Determine the [X, Y] coordinate at the center of the cell enclosing the given text.  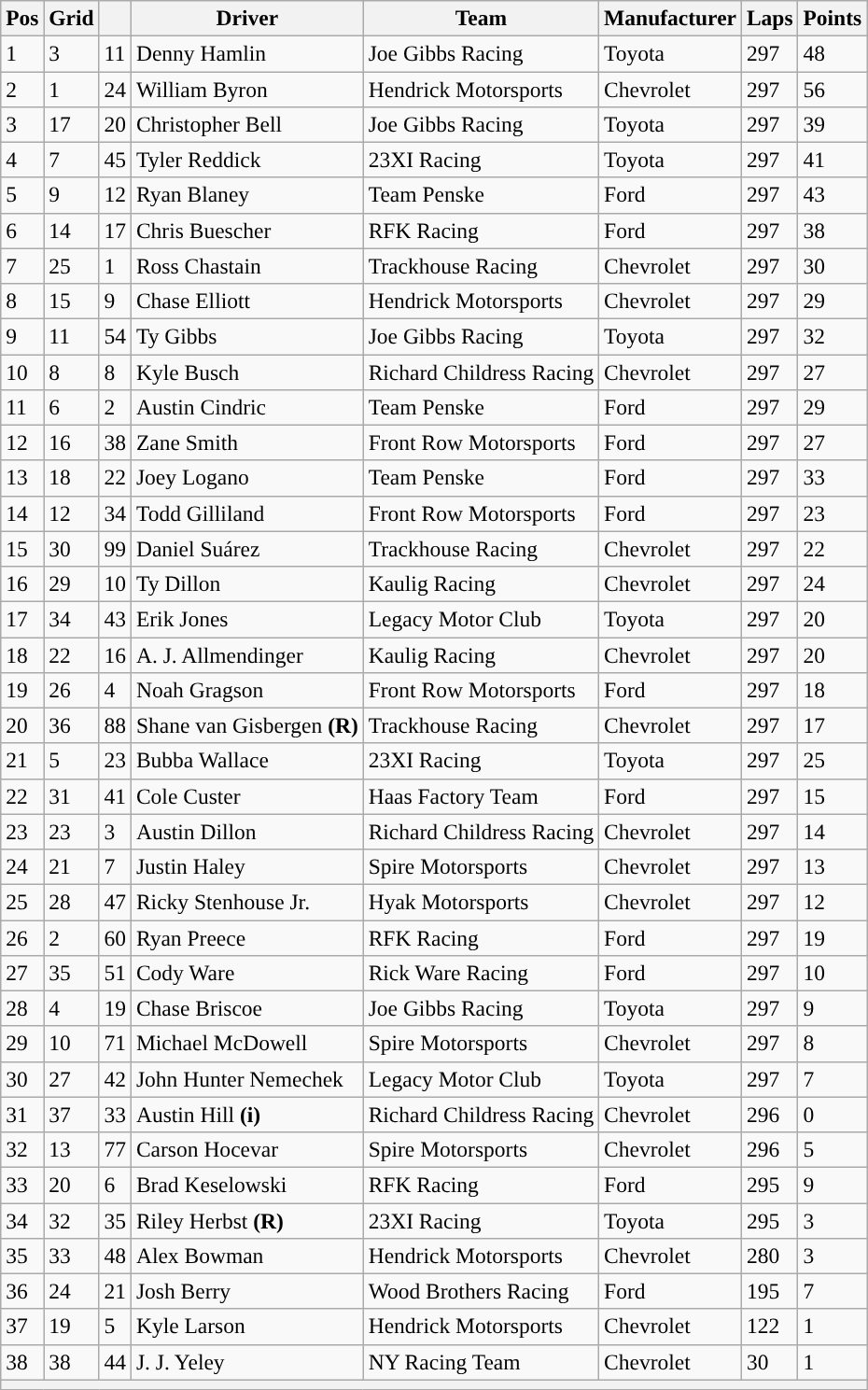
Ricky Stenhouse Jr. [246, 902]
Cole Custer [246, 796]
John Hunter Nemechek [246, 1079]
Manufacturer [670, 18]
47 [115, 902]
Bubba Wallace [246, 761]
A. J. Allmendinger [246, 654]
Josh Berry [246, 1291]
Grid [71, 18]
77 [115, 1149]
Wood Brothers Racing [481, 1291]
54 [115, 336]
Ryan Preece [246, 937]
Zane Smith [246, 442]
280 [769, 1256]
Austin Hill (i) [246, 1115]
NY Racing Team [481, 1362]
Laps [769, 18]
Ty Gibbs [246, 336]
195 [769, 1291]
Haas Factory Team [481, 796]
Driver [246, 18]
71 [115, 1044]
122 [769, 1327]
Austin Dillon [246, 832]
Todd Gilliland [246, 513]
Kyle Busch [246, 372]
Cody Ware [246, 973]
Riley Herbst (R) [246, 1220]
Ross Chastain [246, 266]
Alex Bowman [246, 1256]
99 [115, 549]
Team [481, 18]
Brad Keselowski [246, 1185]
Points [833, 18]
39 [833, 124]
Ryan Blaney [246, 195]
Rick Ware Racing [481, 973]
Austin Cindric [246, 407]
60 [115, 937]
Christopher Bell [246, 124]
45 [115, 160]
42 [115, 1079]
William Byron [246, 89]
Michael McDowell [246, 1044]
Noah Gragson [246, 690]
Joey Logano [246, 478]
Denny Hamlin [246, 53]
Chris Buescher [246, 231]
56 [833, 89]
Hyak Motorsports [481, 902]
Shane van Gisbergen (R) [246, 725]
J. J. Yeley [246, 1362]
88 [115, 725]
Ty Dillon [246, 583]
Justin Haley [246, 866]
0 [833, 1115]
Carson Hocevar [246, 1149]
Daniel Suárez [246, 549]
Kyle Larson [246, 1327]
44 [115, 1362]
Chase Elliott [246, 301]
51 [115, 973]
Pos [22, 18]
Tyler Reddick [246, 160]
Chase Briscoe [246, 1008]
Erik Jones [246, 619]
